Determine the [X, Y] coordinate at the center of the cell enclosing the given text.  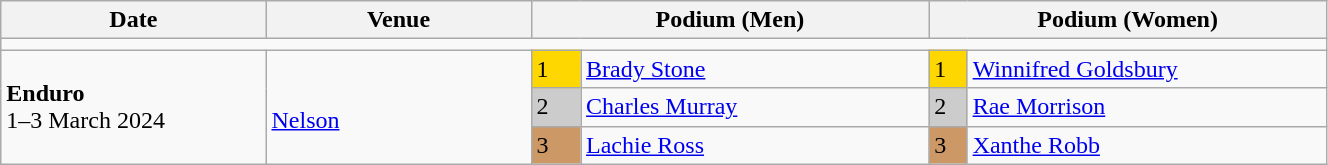
Date [134, 20]
Winnifred Goldsbury [1146, 69]
Podium (Men) [730, 20]
Lachie Ross [755, 145]
Rae Morrison [1146, 107]
Venue [398, 20]
Xanthe Robb [1146, 145]
Brady Stone [755, 69]
Charles Murray [755, 107]
Enduro 1–3 March 2024 [134, 107]
Podium (Women) [1128, 20]
Nelson [398, 107]
